Identify which cell holds the provided text, then report its [X, Y] central coordinate. 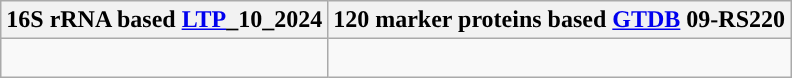
16S rRNA based LTP_10_2024 [164, 20]
120 marker proteins based GTDB 09-RS220 [560, 20]
